For the text-containing cell, return its midpoint in (x, y) coordinate format. 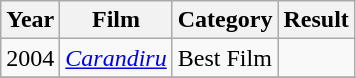
Category (225, 20)
Best Film (225, 58)
2004 (30, 58)
Film (116, 20)
Result (316, 20)
Year (30, 20)
Carandiru (116, 58)
